Provide the (X, Y) coordinate of the cell's center where the given text is located.  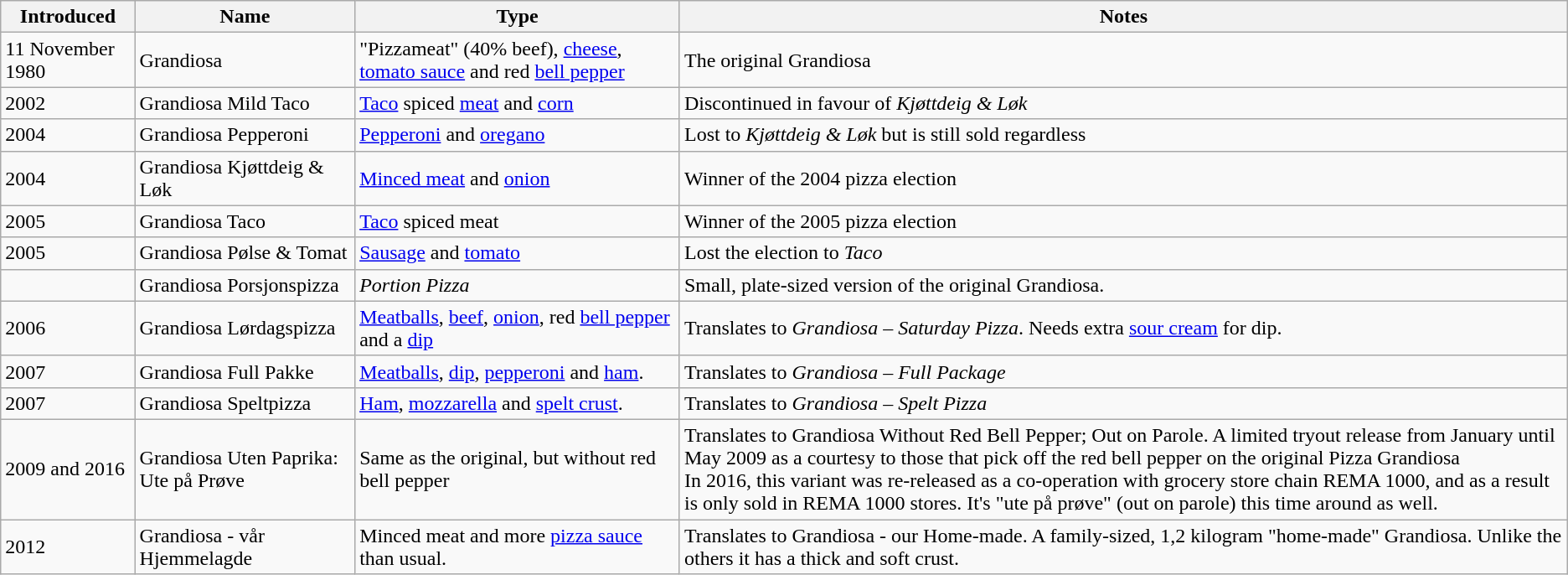
Small, plate-sized version of the original Grandiosa. (1123, 285)
2006 (68, 329)
Sausage and tomato (518, 253)
Translates to Grandiosa – Saturday Pizza. Needs extra sour cream for dip. (1123, 329)
Name (245, 17)
Translates to Grandiosa - our Home-made. A family-sized, 1,2 kilogram "home-made" Grandiosa. Unlike the others it has a thick and soft crust. (1123, 547)
Grandiosa Speltpizza (245, 403)
Minced meat and onion (518, 178)
Lost the election to Taco (1123, 253)
Grandiosa Full Pakke (245, 371)
Type (518, 17)
2012 (68, 547)
The original Grandiosa (1123, 60)
Minced meat and more pizza sauce than usual. (518, 547)
Grandiosa - vår Hjemmelagde (245, 547)
"Pizzameat" (40% beef), cheese, tomato sauce and red bell pepper (518, 60)
Portion Pizza (518, 285)
2002 (68, 103)
Pepperoni and oregano (518, 135)
Notes (1123, 17)
Translates to Grandiosa – Spelt Pizza (1123, 403)
Introduced (68, 17)
11 November 1980 (68, 60)
Ham, mozzarella and spelt crust. (518, 403)
Grandiosa Uten Paprika: Ute på Prøve (245, 469)
2009 and 2016 (68, 469)
Meatballs, dip, pepperoni and ham. (518, 371)
Winner of the 2004 pizza election (1123, 178)
Grandiosa (245, 60)
Winner of the 2005 pizza election (1123, 221)
Lost to Kjøttdeig & Løk but is still sold regardless (1123, 135)
Grandiosa Kjøttdeig & Løk (245, 178)
Translates to Grandiosa – Full Package (1123, 371)
Grandiosa Mild Taco (245, 103)
Taco spiced meat (518, 221)
Grandiosa Pepperoni (245, 135)
Taco spiced meat and corn (518, 103)
Meatballs, beef, onion, red bell pepper and a dip (518, 329)
Grandiosa Taco (245, 221)
Grandiosa Lørdagspizza (245, 329)
Grandiosa Pølse & Tomat (245, 253)
Grandiosa Porsjonspizza (245, 285)
Same as the original, but without red bell pepper (518, 469)
Discontinued in favour of Kjøttdeig & Løk (1123, 103)
